Pinpoint the cell where the given text exists, returning its (x, y) midpoint coordinate. 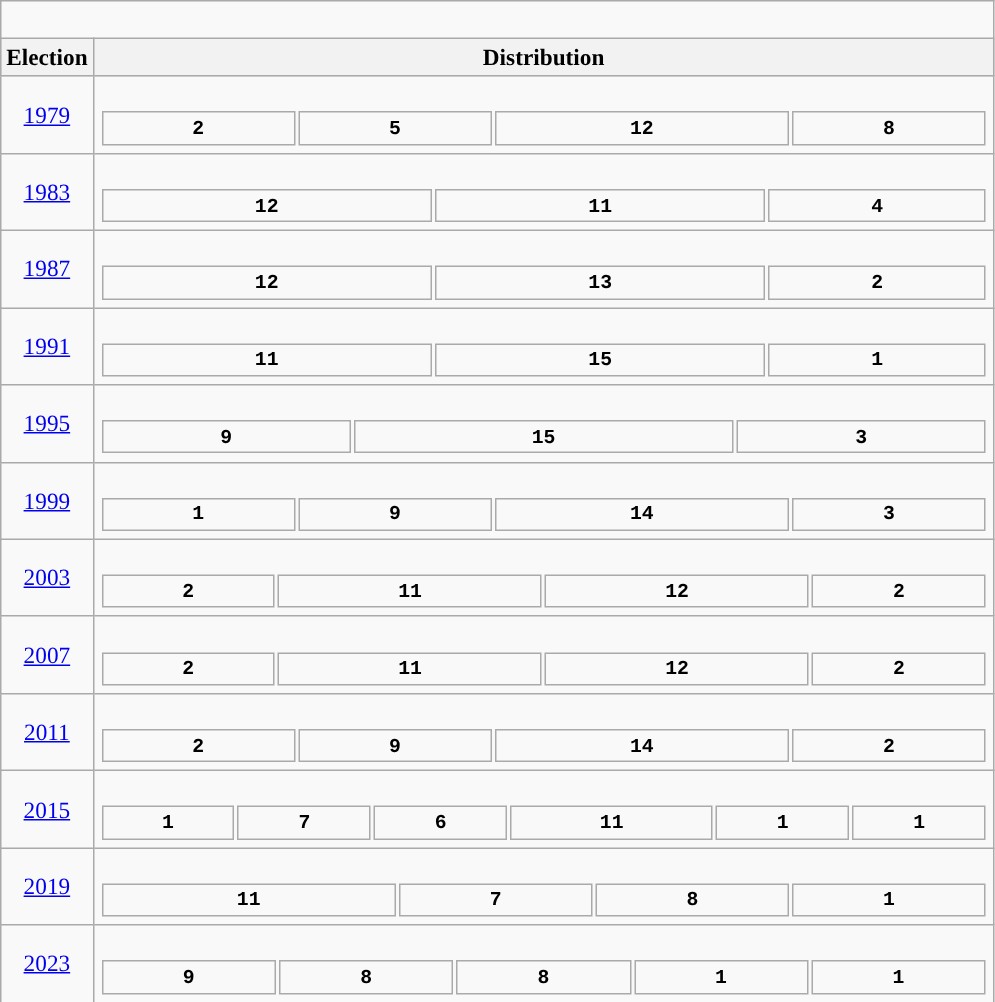
1983 (47, 192)
2 5 12 8 (544, 114)
1987 (47, 268)
11 15 1 (544, 346)
2023 (47, 964)
1995 (47, 422)
Distribution (544, 57)
1 7 6 11 1 1 (544, 808)
Election (47, 57)
5 (395, 128)
1979 (47, 114)
6 (440, 822)
1999 (47, 500)
2019 (47, 886)
12 11 4 (544, 192)
9 8 8 1 1 (544, 964)
2007 (47, 654)
13 (600, 282)
2011 (47, 732)
4 (876, 204)
2003 (47, 578)
9 15 3 (544, 422)
1991 (47, 346)
11 7 8 1 (544, 886)
12 13 2 (544, 268)
2015 (47, 808)
1 9 14 3 (544, 500)
2 9 14 2 (544, 732)
